Return the [X, Y] coordinate for the center point of the cell that contains the specified text.  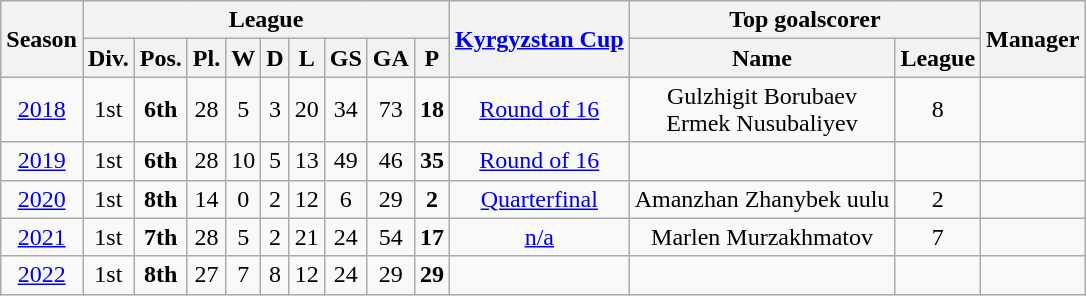
27 [206, 275]
0 [244, 199]
Pos. [160, 58]
Season [42, 39]
6 [346, 199]
2020 [42, 199]
20 [306, 110]
18 [432, 110]
54 [390, 237]
D [275, 58]
10 [244, 161]
Name [762, 58]
35 [432, 161]
Gulzhigit Borubaev Ermek Nusubaliyev [762, 110]
49 [346, 161]
Manager [1033, 39]
2022 [42, 275]
7th [160, 237]
2019 [42, 161]
n/a [539, 237]
Quarterfinal [539, 199]
13 [306, 161]
GS [346, 58]
W [244, 58]
GA [390, 58]
46 [390, 161]
P [432, 58]
14 [206, 199]
Kyrgyzstan Cup [539, 39]
34 [346, 110]
L [306, 58]
Div. [108, 58]
Marlen Murzakhmatov [762, 237]
Top goalscorer [804, 20]
21 [306, 237]
73 [390, 110]
Amanzhan Zhanybek uulu [762, 199]
Pl. [206, 58]
2021 [42, 237]
2018 [42, 110]
17 [432, 237]
3 [275, 110]
